Identify which cell holds the provided text, then report its (X, Y) central coordinate. 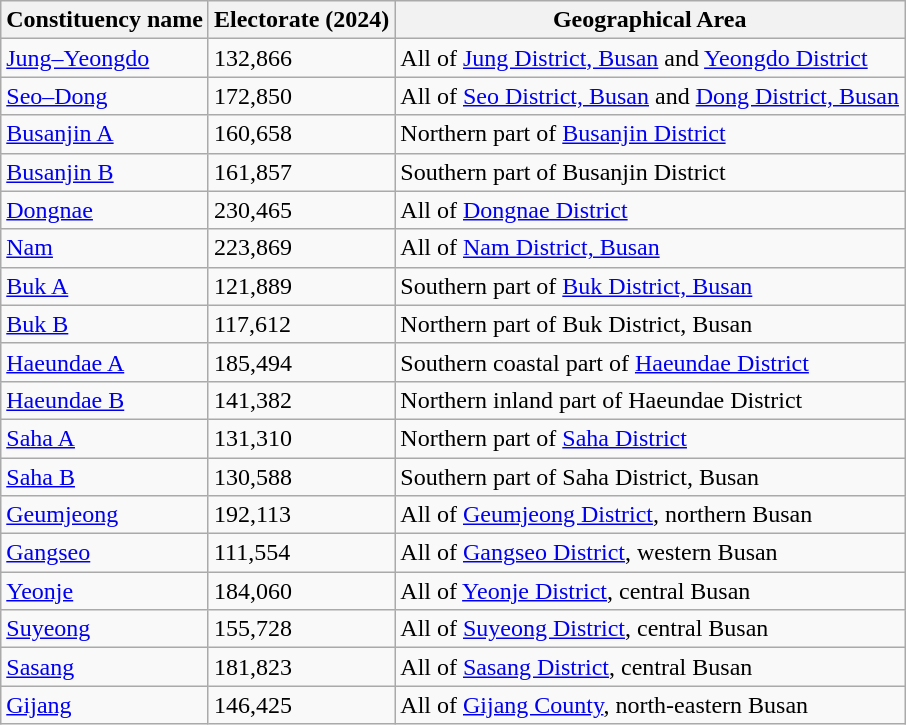
Yeonje (105, 591)
All of Geumjeong District, northern Busan (650, 515)
Saha B (105, 477)
Southern part of Buk District, Busan (650, 286)
223,869 (301, 248)
Seo–Dong (105, 96)
Geographical Area (650, 20)
155,728 (301, 629)
Busanjin A (105, 134)
Northern part of Busanjin District (650, 134)
Northern part of Saha District (650, 438)
Southern part of Saha District, Busan (650, 477)
184,060 (301, 591)
All of Suyeong District, central Busan (650, 629)
146,425 (301, 705)
111,554 (301, 553)
Buk B (105, 324)
181,823 (301, 667)
All of Sasang District, central Busan (650, 667)
130,588 (301, 477)
Gangseo (105, 553)
All of Jung District, Busan and Yeongdo District (650, 58)
121,889 (301, 286)
All of Gijang County, north-eastern Busan (650, 705)
All of Dongnae District (650, 210)
Dongnae (105, 210)
All of Yeonje District, central Busan (650, 591)
Saha A (105, 438)
117,612 (301, 324)
Northern part of Buk District, Busan (650, 324)
161,857 (301, 172)
185,494 (301, 362)
Buk A (105, 286)
172,850 (301, 96)
All of Nam District, Busan (650, 248)
132,866 (301, 58)
Busanjin B (105, 172)
Nam (105, 248)
All of Seo District, Busan and Dong District, Busan (650, 96)
Constituency name (105, 20)
Northern inland part of Haeundae District (650, 400)
Southern coastal part of Haeundae District (650, 362)
192,113 (301, 515)
Haeundae A (105, 362)
141,382 (301, 400)
Gijang (105, 705)
Sasang (105, 667)
Haeundae B (105, 400)
Southern part of Busanjin District (650, 172)
Jung–Yeongdo (105, 58)
All of Gangseo District, western Busan (650, 553)
Electorate (2024) (301, 20)
131,310 (301, 438)
Geumjeong (105, 515)
Suyeong (105, 629)
160,658 (301, 134)
230,465 (301, 210)
